Capture the cell that displays the provided text and extract its [X, Y] central coordinate. 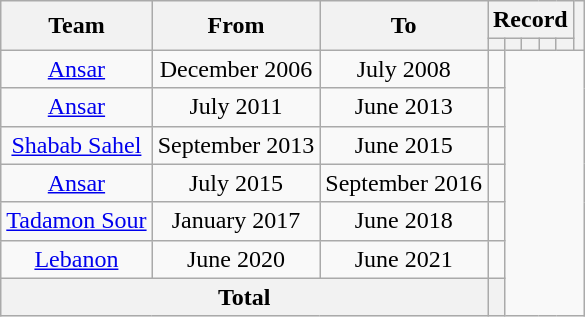
June 2021 [404, 259]
Record [531, 20]
June 2015 [404, 145]
July 2008 [404, 69]
July 2011 [236, 107]
September 2016 [404, 183]
January 2017 [236, 221]
December 2006 [236, 69]
June 2013 [404, 107]
July 2015 [236, 183]
September 2013 [236, 145]
Lebanon [76, 259]
Tadamon Sour [76, 221]
Team [76, 26]
June 2020 [236, 259]
Shabab Sahel [76, 145]
June 2018 [404, 221]
From [236, 26]
Total [244, 297]
To [404, 26]
